Capture the cell that displays the provided text and extract its (x, y) central coordinate. 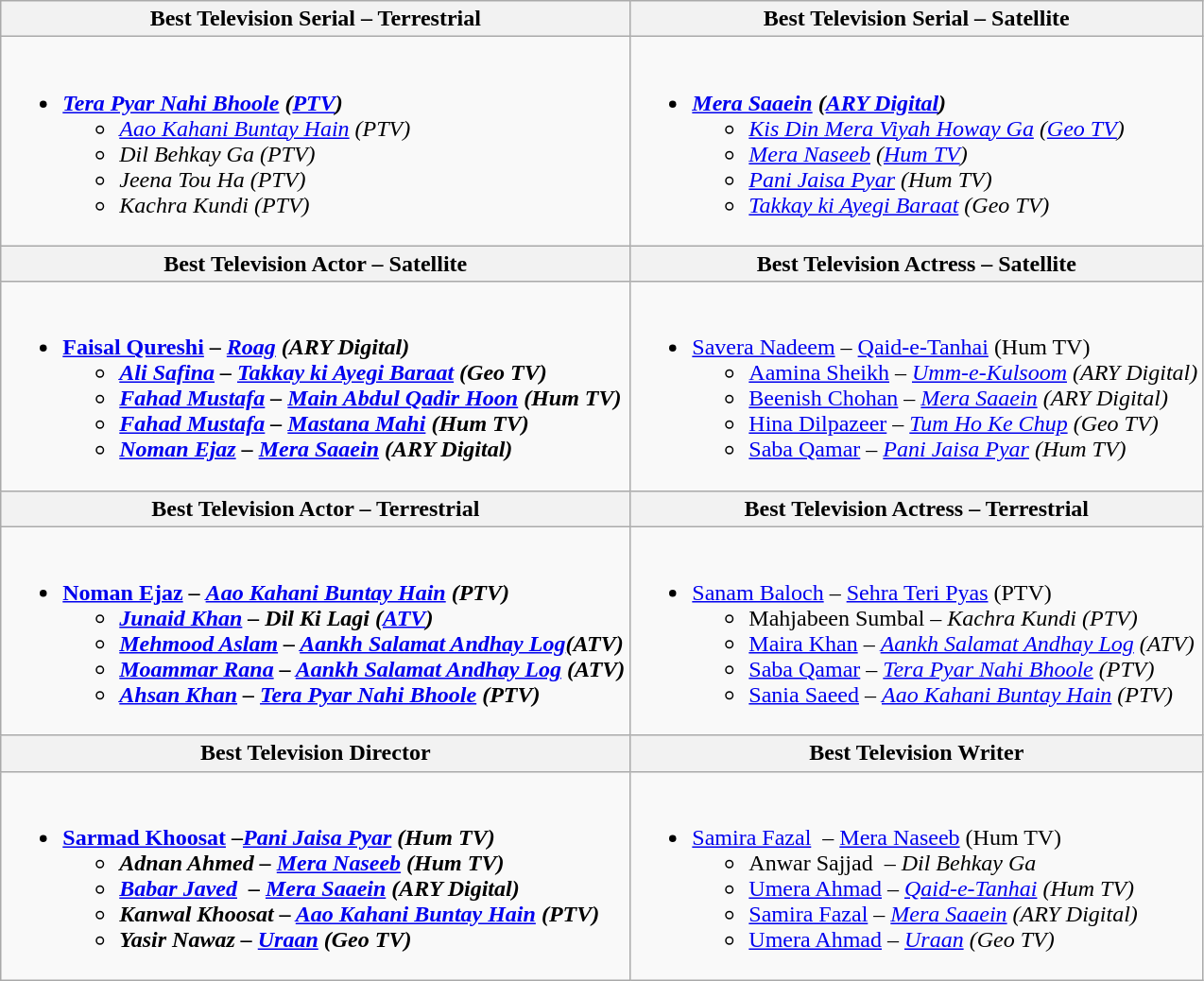
Mera Saaein (ARY Digital)Kis Din Mera Viyah Howay Ga (Geo TV)Mera Naseeb (Hum TV)Pani Jaisa Pyar (Hum TV)Takkay ki Ayegi Baraat (Geo TV) (917, 142)
Tera Pyar Nahi Bhoole (PTV)Aao Kahani Buntay Hain (PTV)Dil Behkay Ga (PTV)Jeena Tou Ha (PTV)Kachra Kundi (PTV) (316, 142)
Best Television Serial – Satellite (917, 19)
Best Television Actress – Terrestrial (917, 508)
Best Television Serial – Terrestrial (316, 19)
Best Television Director (316, 753)
Best Television Actress – Satellite (917, 264)
Best Television Actor – Terrestrial (316, 508)
Best Television Actor – Satellite (316, 264)
Best Television Writer (917, 753)
